Capture the cell that displays the provided text and extract its [X, Y] central coordinate. 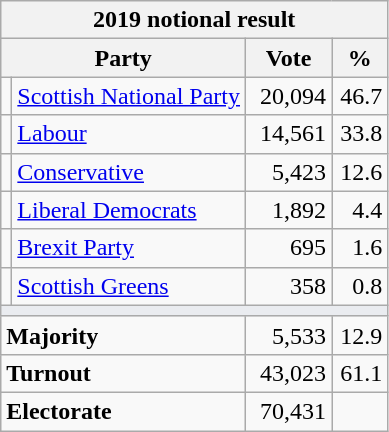
12.6 [360, 172]
4.4 [360, 210]
43,023 [289, 373]
61.1 [360, 373]
5,423 [289, 172]
Majority [124, 335]
Labour [129, 134]
5,533 [289, 335]
Party [124, 58]
358 [289, 286]
20,094 [289, 96]
46.7 [360, 96]
Liberal Democrats [129, 210]
70,431 [289, 411]
% [360, 58]
Vote [289, 58]
695 [289, 248]
Brexit Party [129, 248]
0.8 [360, 286]
Turnout [124, 373]
33.8 [360, 134]
Electorate [124, 411]
2019 notional result [194, 20]
14,561 [289, 134]
Scottish Greens [129, 286]
12.9 [360, 335]
Scottish National Party [129, 96]
1,892 [289, 210]
1.6 [360, 248]
Conservative [129, 172]
